Extract the (X, Y) coordinate from the center of the cell holding the provided text.  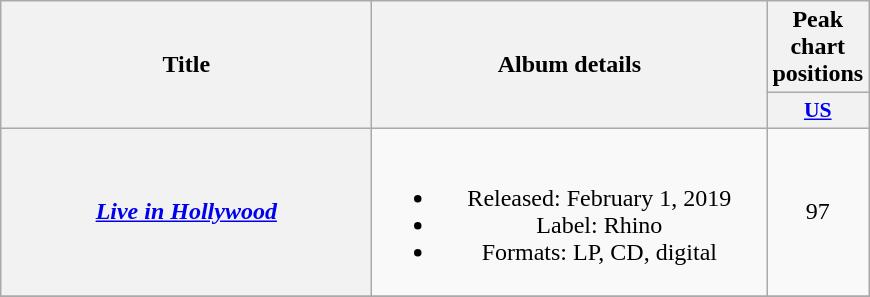
97 (818, 212)
Live in Hollywood (186, 212)
Released: February 1, 2019Label: RhinoFormats: LP, CD, digital (570, 212)
US (818, 111)
Album details (570, 65)
Peak chart positions (818, 47)
Title (186, 65)
